Scan for the cell matching the given text and deliver its (X, Y) coordinate at center. 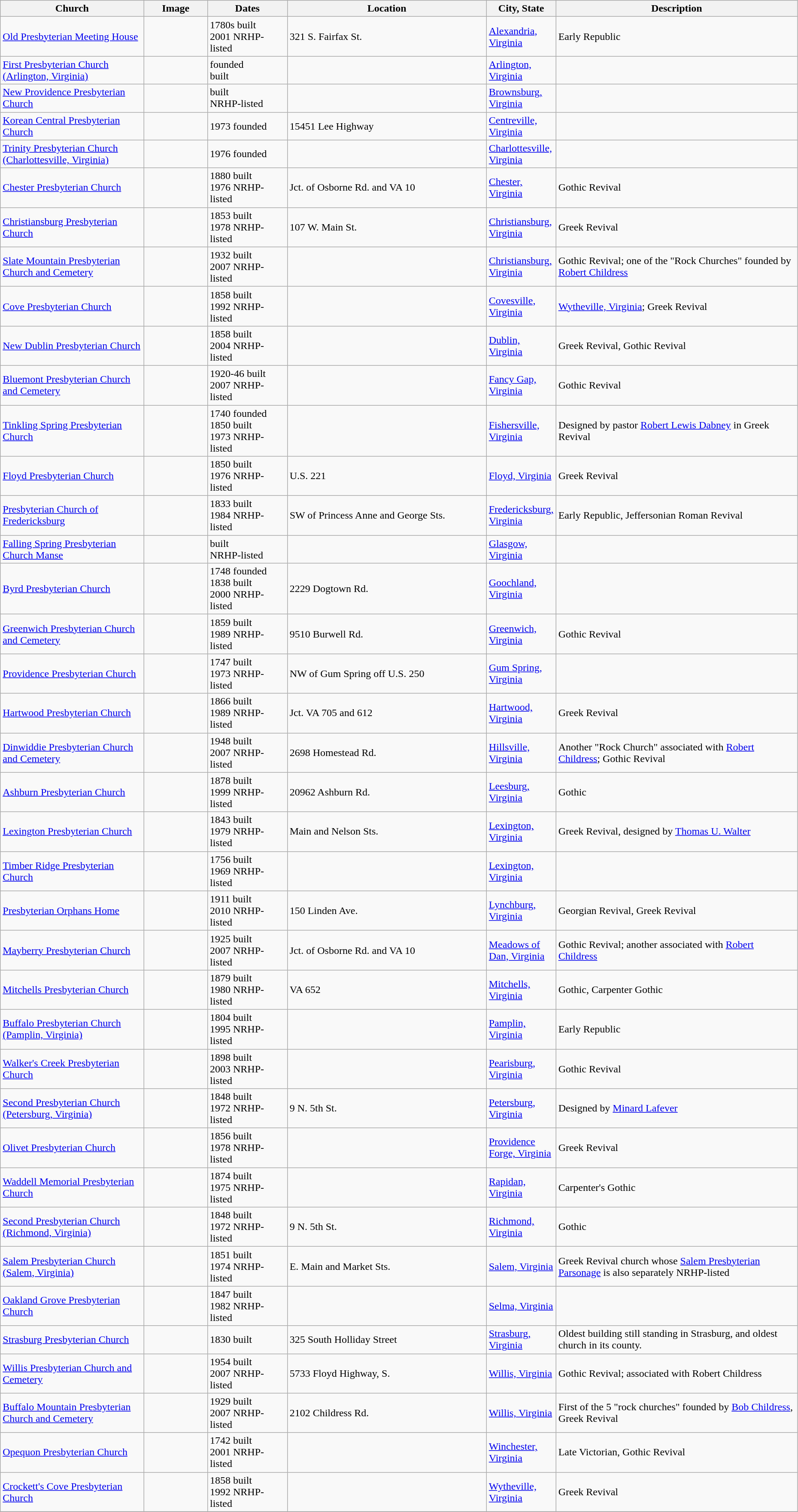
Chester, Virginia (521, 188)
1859 built1989 NRHP-listed (247, 634)
1756 built1969 NRHP-listed (247, 871)
First Presbyterian Church (Arlington, Virginia) (72, 70)
Salem, Virginia (521, 1266)
9510 Burwell Rd. (387, 634)
2102 Childress Rd. (387, 1413)
Trinity Presbyterian Church (Charlottesville, Virginia) (72, 154)
Buffalo Mountain Presbyterian Church and Cemetery (72, 1413)
Greenwich Presbyterian Church and Cemetery (72, 634)
1898 built2003 NRHP-listed (247, 1069)
Chester Presbyterian Church (72, 188)
Lexington Presbyterian Church (72, 832)
Fancy Gap, Virginia (521, 385)
City, State (521, 9)
Walker's Creek Presbyterian Church (72, 1069)
Goochland, Virginia (521, 589)
1780s built2001 NRHP-listed (247, 36)
1830 built (247, 1339)
Rapidan, Virginia (521, 1187)
Location (387, 9)
1843 built1979 NRHP-listed (247, 832)
Gothic Revival; another associated with Robert Childress (677, 950)
Fishersville, Virginia (521, 431)
Georgian Revival, Greek Revival (677, 911)
U.S. 221 (387, 476)
1878 built1999 NRHP-listed (247, 792)
1973 founded (247, 126)
1853 built1978 NRHP-listed (247, 227)
Dinwiddie Presbyterian Church and Cemetery (72, 753)
1851 built1974 NRHP-listed (247, 1266)
Presbyterian Church of Fredericksburg (72, 516)
150 Linden Ave. (387, 911)
Late Victorian, Gothic Revival (677, 1452)
Ashburn Presbyterian Church (72, 792)
Christiansburg Presbyterian Church (72, 227)
1911 built2010 NRHP-listed (247, 911)
Greek Revival church whose Salem Presbyterian Parsonage is also separately NRHP-listed (677, 1266)
Presbyterian Orphans Home (72, 911)
Image (176, 9)
321 S. Fairfax St. (387, 36)
Slate Mountain Presbyterian Church and Cemetery (72, 267)
Mitchells, Virginia (521, 990)
Mayberry Presbyterian Church (72, 950)
Korean Central Presbyterian Church (72, 126)
Willis Presbyterian Church and Cemetery (72, 1373)
Gothic Revival; associated with Robert Childress (677, 1373)
Carpenter's Gothic (677, 1187)
Designed by Minard Lafever (677, 1108)
Providence Presbyterian Church (72, 674)
Floyd Presbyterian Church (72, 476)
Strasburg, Virginia (521, 1339)
5733 Floyd Highway, S. (387, 1373)
Glasgow, Virginia (521, 550)
Crockett's Cove Presbyterian Church (72, 1492)
Pearisburg, Virginia (521, 1069)
Brownsburg, Virginia (521, 98)
1833 built1984 NRHP-listed (247, 516)
Gothic, Carpenter Gothic (677, 990)
Description (677, 9)
SW of Princess Anne and George Sts. (387, 516)
1742 built2001 NRHP-listed (247, 1452)
1858 built2004 NRHP-listed (247, 346)
20962 Ashburn Rd. (387, 792)
Wytheville, Virginia; Greek Revival (677, 306)
Hartwood Presbyterian Church (72, 713)
Hillsville, Virginia (521, 753)
Opequon Presbyterian Church (72, 1452)
Mitchells Presbyterian Church (72, 990)
Cove Presbyterian Church (72, 306)
Lynchburg, Virginia (521, 911)
Centreville, Virginia (521, 126)
Gum Spring, Virginia (521, 674)
Alexandria, Virginia (521, 36)
325 South Holliday Street (387, 1339)
Selma, Virginia (521, 1306)
Gothic Revival; one of the "Rock Churches" founded by Robert Childress (677, 267)
Greek Revival, designed by Thomas U. Walter (677, 832)
Salem Presbyterian Church (Salem, Virginia) (72, 1266)
107 W. Main St. (387, 227)
1856 built1978 NRHP-listed (247, 1148)
Greenwich, Virginia (521, 634)
Designed by pastor Robert Lewis Dabney in Greek Revival (677, 431)
Timber Ridge Presbyterian Church (72, 871)
Tinkling Spring Presbyterian Church (72, 431)
Waddell Memorial Presbyterian Church (72, 1187)
Second Presbyterian Church (Richmond, Virginia) (72, 1227)
Early Republic, Jeffersonian Roman Revival (677, 516)
1748 founded1838 built2000 NRHP-listed (247, 589)
Meadows of Dan, Virginia (521, 950)
Wytheville, Virginia (521, 1492)
Jct. VA 705 and 612 (387, 713)
Pamplin, Virginia (521, 1029)
1948 built2007 NRHP-listed (247, 753)
Another "Rock Church" associated with Robert Childress; Gothic Revival (677, 753)
15451 Lee Highway (387, 126)
New Dublin Presbyterian Church (72, 346)
Falling Spring Presbyterian Church Manse (72, 550)
Covesville, Virginia (521, 306)
Main and Nelson Sts. (387, 832)
Winchester, Virginia (521, 1452)
founded built (247, 70)
Olivet Presbyterian Church (72, 1148)
1925 built2007 NRHP-listed (247, 950)
Old Presbyterian Meeting House (72, 36)
Oakland Grove Presbyterian Church (72, 1306)
1932 built2007 NRHP-listed (247, 267)
VA 652 (387, 990)
2229 Dogtown Rd. (387, 589)
Greek Revival, Gothic Revival (677, 346)
Bluemont Presbyterian Church and Cemetery (72, 385)
1866 built1989 NRHP-listed (247, 713)
Hartwood, Virginia (521, 713)
Church (72, 9)
Charlottesville, Virginia (521, 154)
1879 built1980 NRHP-listed (247, 990)
Second Presbyterian Church (Petersburg, Virginia) (72, 1108)
New Providence Presbyterian Church (72, 98)
1976 founded (247, 154)
Oldest building still standing in Strasburg, and oldest church in its county. (677, 1339)
2698 Homestead Rd. (387, 753)
E. Main and Market Sts. (387, 1266)
1740 founded1850 built1973 NRHP-listed (247, 431)
Strasburg Presbyterian Church (72, 1339)
Providence Forge, Virginia (521, 1148)
Fredericksburg, Virginia (521, 516)
1804 built1995 NRHP-listed (247, 1029)
NW of Gum Spring off U.S. 250 (387, 674)
First of the 5 "rock churches" founded by Bob Childress, Greek Revival (677, 1413)
1954 built2007 NRHP-listed (247, 1373)
1850 built1976 NRHP-listed (247, 476)
Richmond, Virginia (521, 1227)
Dates (247, 9)
1880 built1976 NRHP-listed (247, 188)
1747 built1973 NRHP-listed (247, 674)
Dublin, Virginia (521, 346)
Leesburg, Virginia (521, 792)
1874 built1975 NRHP-listed (247, 1187)
Petersburg, Virginia (521, 1108)
1929 built2007 NRHP-listed (247, 1413)
Floyd, Virginia (521, 476)
1847 built1982 NRHP-listed (247, 1306)
1920-46 built2007 NRHP-listed (247, 385)
Buffalo Presbyterian Church (Pamplin, Virginia) (72, 1029)
Arlington, Virginia (521, 70)
Byrd Presbyterian Church (72, 589)
